Return (x, y) of the center of cell containing provided text 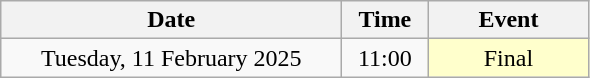
11:00 (385, 58)
Tuesday, 11 February 2025 (172, 58)
Date (172, 20)
Final (508, 58)
Event (508, 20)
Time (385, 20)
